Output the [x, y] coordinate of the center of the cell containing the given text.  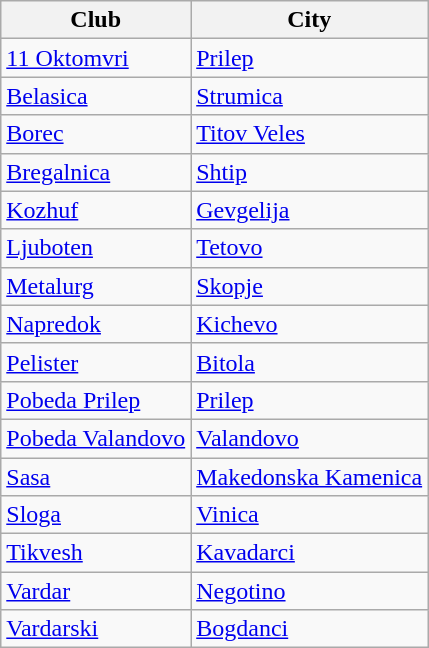
Vinica [310, 515]
Tikvesh [96, 553]
Borec [96, 134]
Sasa [96, 477]
Bitola [310, 362]
Negotino [310, 591]
Pobeda Valandovo [96, 438]
Belasica [96, 96]
Valandovo [310, 438]
Bregalnica [96, 172]
Shtip [310, 172]
Ljuboten [96, 248]
Kavadarci [310, 553]
Kichevo [310, 324]
City [310, 20]
Pelister [96, 362]
Club [96, 20]
Makedonska Kamenica [310, 477]
Vardarski [96, 629]
11 Oktomvri [96, 58]
Strumica [310, 96]
Sloga [96, 515]
Tetovo [310, 248]
Pobeda Prilep [96, 400]
Gevgelija [310, 210]
Kozhuf [96, 210]
Vardar [96, 591]
Napredok [96, 324]
Bogdanci [310, 629]
Skopje [310, 286]
Titov Veles [310, 134]
Metalurg [96, 286]
